Locate the cell with the specified text and output its [x, y] center coordinate. 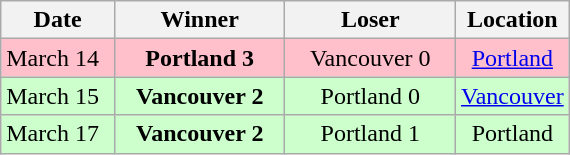
Location [513, 20]
Vancouver 0 [370, 58]
March 17 [58, 134]
Vancouver [513, 96]
March 14 [58, 58]
Date [58, 20]
Portland 1 [370, 134]
Portland 3 [200, 58]
Portland 0 [370, 96]
Winner [200, 20]
March 15 [58, 96]
Loser [370, 20]
